Extract the [X, Y] coordinate from the center of the cell holding the provided text.  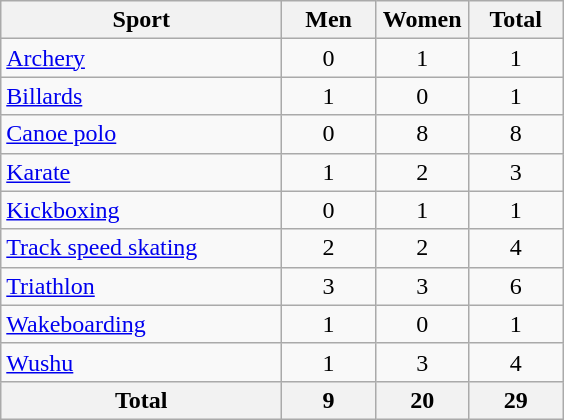
20 [422, 400]
29 [516, 400]
Men [329, 20]
Canoe polo [142, 134]
Archery [142, 58]
Karate [142, 172]
Wushu [142, 362]
Triathlon [142, 286]
Wakeboarding [142, 324]
Billards [142, 96]
Track speed skating [142, 248]
Women [422, 20]
9 [329, 400]
6 [516, 286]
Sport [142, 20]
Kickboxing [142, 210]
